Pinpoint the cell where the given text exists, returning its [x, y] midpoint coordinate. 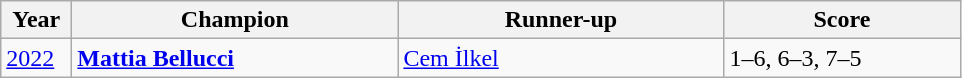
1–6, 6–3, 7–5 [842, 58]
Runner-up [561, 20]
Cem İlkel [561, 58]
Year [36, 20]
Mattia Bellucci [235, 58]
Champion [235, 20]
2022 [36, 58]
Score [842, 20]
